Find where the given text appears and provide that cell's center as (X, Y) coordinate. 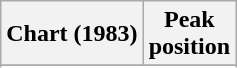
Chart (1983) (72, 34)
Peakposition (189, 34)
